Scan for the cell matching the given text and deliver its [x, y] coordinate at center. 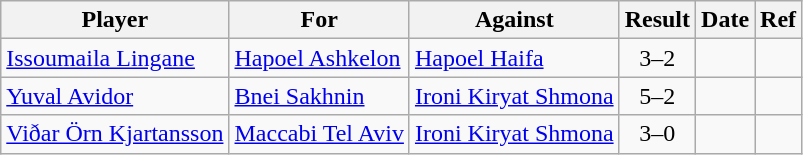
5–2 [657, 96]
Hapoel Ashkelon [319, 58]
Viðar Örn Kjartansson [115, 134]
Ref [778, 20]
Bnei Sakhnin [319, 96]
Player [115, 20]
For [319, 20]
Maccabi Tel Aviv [319, 134]
3–2 [657, 58]
3–0 [657, 134]
Date [726, 20]
Yuval Avidor [115, 96]
Hapoel Haifa [514, 58]
Issoumaila Lingane [115, 58]
Result [657, 20]
Against [514, 20]
